Provide the (X, Y) coordinate of the cell's center where the given text is located.  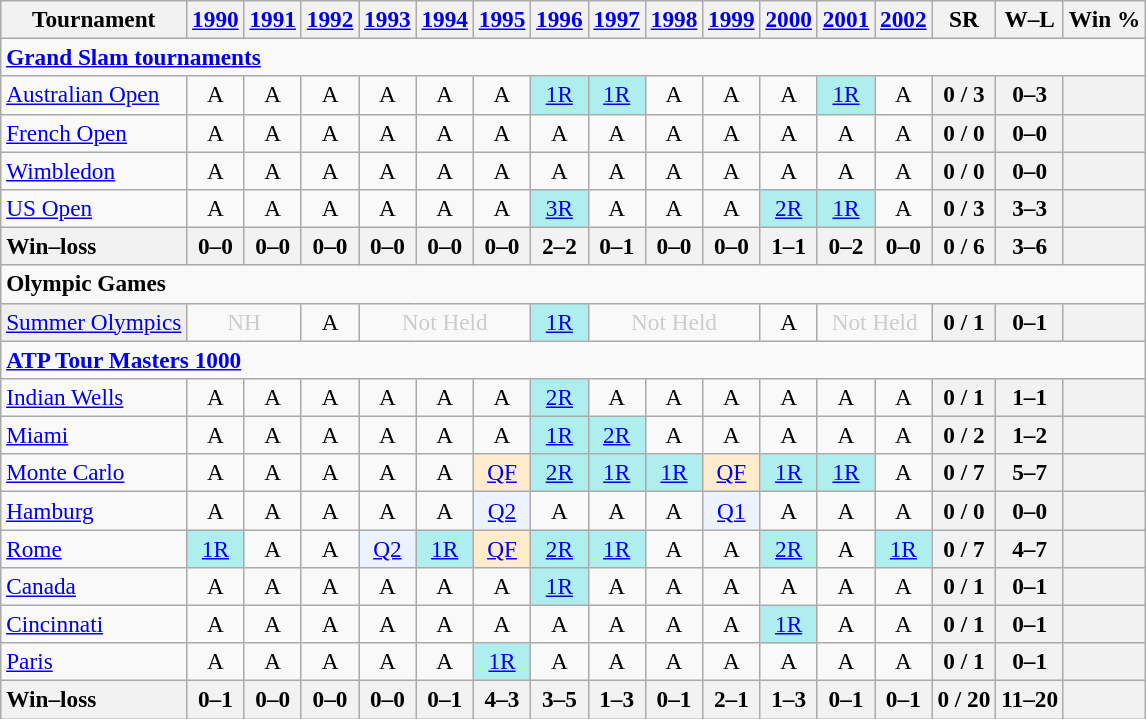
Cincinnati (94, 624)
French Open (94, 133)
Q1 (732, 510)
Summer Olympics (94, 322)
Indian Wells (94, 397)
1991 (272, 19)
2001 (846, 19)
2000 (788, 19)
4–3 (502, 699)
US Open (94, 208)
0–2 (846, 246)
Paris (94, 662)
NH (244, 322)
0 / 2 (964, 435)
1997 (616, 19)
Wimbledon (94, 170)
Win % (1104, 19)
Miami (94, 435)
3–5 (560, 699)
Hamburg (94, 510)
5–7 (1030, 473)
1–2 (1030, 435)
1990 (216, 19)
1996 (560, 19)
0 / 20 (964, 699)
Monte Carlo (94, 473)
3R (560, 208)
ATP Tour Masters 1000 (574, 359)
2–1 (732, 699)
3–3 (1030, 208)
Tournament (94, 19)
Australian Open (94, 95)
1998 (674, 19)
1999 (732, 19)
1992 (330, 19)
Olympic Games (574, 284)
SR (964, 19)
4–7 (1030, 548)
Grand Slam tournaments (574, 57)
W–L (1030, 19)
2–2 (560, 246)
1994 (444, 19)
1995 (502, 19)
2002 (904, 19)
3–6 (1030, 246)
11–20 (1030, 699)
Rome (94, 548)
1993 (388, 19)
0–3 (1030, 95)
Canada (94, 586)
0 / 6 (964, 246)
